Detect which cell encompasses the target text, then output its [X, Y] center coordinate. 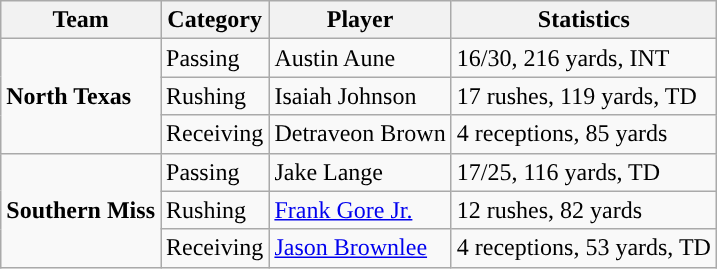
Isaiah Johnson [360, 96]
17 rushes, 119 yards, TD [584, 96]
North Texas [81, 96]
Jake Lange [360, 172]
Category [214, 20]
4 receptions, 85 yards [584, 134]
Frank Gore Jr. [360, 210]
Jason Brownlee [360, 248]
16/30, 216 yards, INT [584, 58]
Austin Aune [360, 58]
Team [81, 20]
12 rushes, 82 yards [584, 210]
Statistics [584, 20]
Detraveon Brown [360, 134]
4 receptions, 53 yards, TD [584, 248]
Southern Miss [81, 210]
17/25, 116 yards, TD [584, 172]
Player [360, 20]
